Pinpoint the cell where the given text exists, returning its [X, Y] midpoint coordinate. 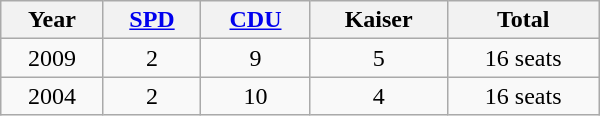
Year [52, 20]
2009 [52, 58]
10 [256, 96]
SPD [152, 20]
4 [378, 96]
Total [523, 20]
CDU [256, 20]
9 [256, 58]
Kaiser [378, 20]
2004 [52, 96]
5 [378, 58]
